From the cell containing the given text, extract its center point as [X, Y] coordinate. 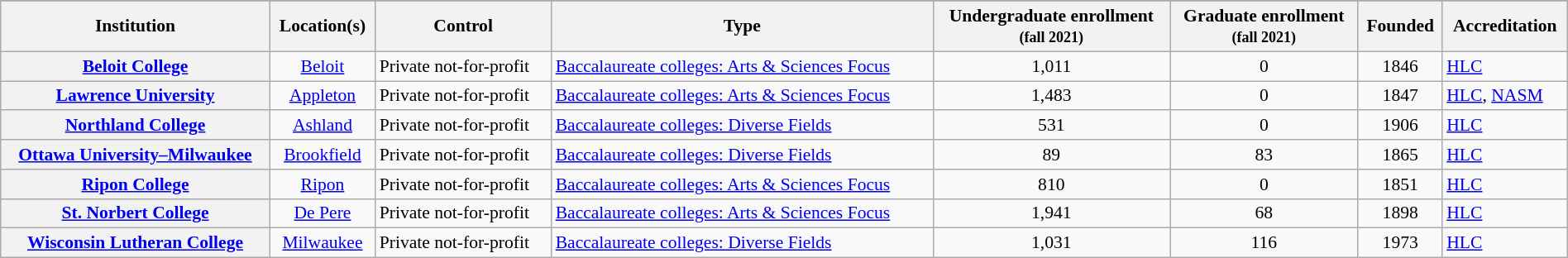
1865 [1400, 155]
1846 [1400, 66]
1906 [1400, 126]
Brookfield [323, 155]
Beloit [323, 66]
Undergraduate enrollment(fall 2021) [1051, 26]
Type [743, 26]
Ripon [323, 184]
1,031 [1051, 243]
1847 [1400, 96]
Milwaukee [323, 243]
Founded [1400, 26]
Ottawa University–Milwaukee [136, 155]
1,011 [1051, 66]
1,483 [1051, 96]
Institution [136, 26]
Beloit College [136, 66]
Graduate enrollment(fall 2021) [1264, 26]
Lawrence University [136, 96]
Ashland [323, 126]
810 [1051, 184]
De Pere [323, 213]
Accreditation [1505, 26]
Ripon College [136, 184]
Location(s) [323, 26]
HLC, NASM [1505, 96]
116 [1264, 243]
68 [1264, 213]
1973 [1400, 243]
Appleton [323, 96]
1851 [1400, 184]
Wisconsin Lutheran College [136, 243]
1,941 [1051, 213]
89 [1051, 155]
St. Norbert College [136, 213]
531 [1051, 126]
83 [1264, 155]
Control [463, 26]
Northland College [136, 126]
1898 [1400, 213]
